Detect which cell encompasses the target text, then output its (X, Y) center coordinate. 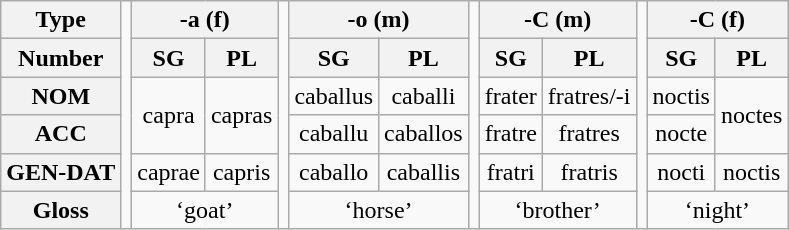
Gloss (61, 210)
NOM (61, 96)
caballu (334, 134)
‘horse’ (378, 210)
Type (61, 20)
caprae (169, 172)
capris (241, 172)
nocti (681, 172)
fratri (510, 172)
-o (m) (378, 20)
-C (f) (718, 20)
frater (510, 96)
-a (f) (205, 20)
ACC (61, 134)
‘night’ (718, 210)
GEN-DAT (61, 172)
Number (61, 58)
fratre (510, 134)
‘goat’ (205, 210)
-C (m) (558, 20)
caballo (334, 172)
nocte (681, 134)
capra (169, 115)
‘brother’ (558, 210)
caballi (424, 96)
caballis (424, 172)
fratris (589, 172)
fratres (589, 134)
caballos (424, 134)
caballus (334, 96)
noctes (751, 115)
fratres/-i (589, 96)
capras (241, 115)
